Detect which cell encompasses the target text, then output its (X, Y) center coordinate. 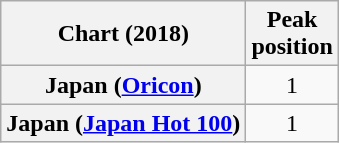
Japan (Japan Hot 100) (124, 123)
Japan (Oricon) (124, 85)
Peakposition (292, 34)
Chart (2018) (124, 34)
